Provide the (x, y) coordinate of the cell's center where the given text is located.  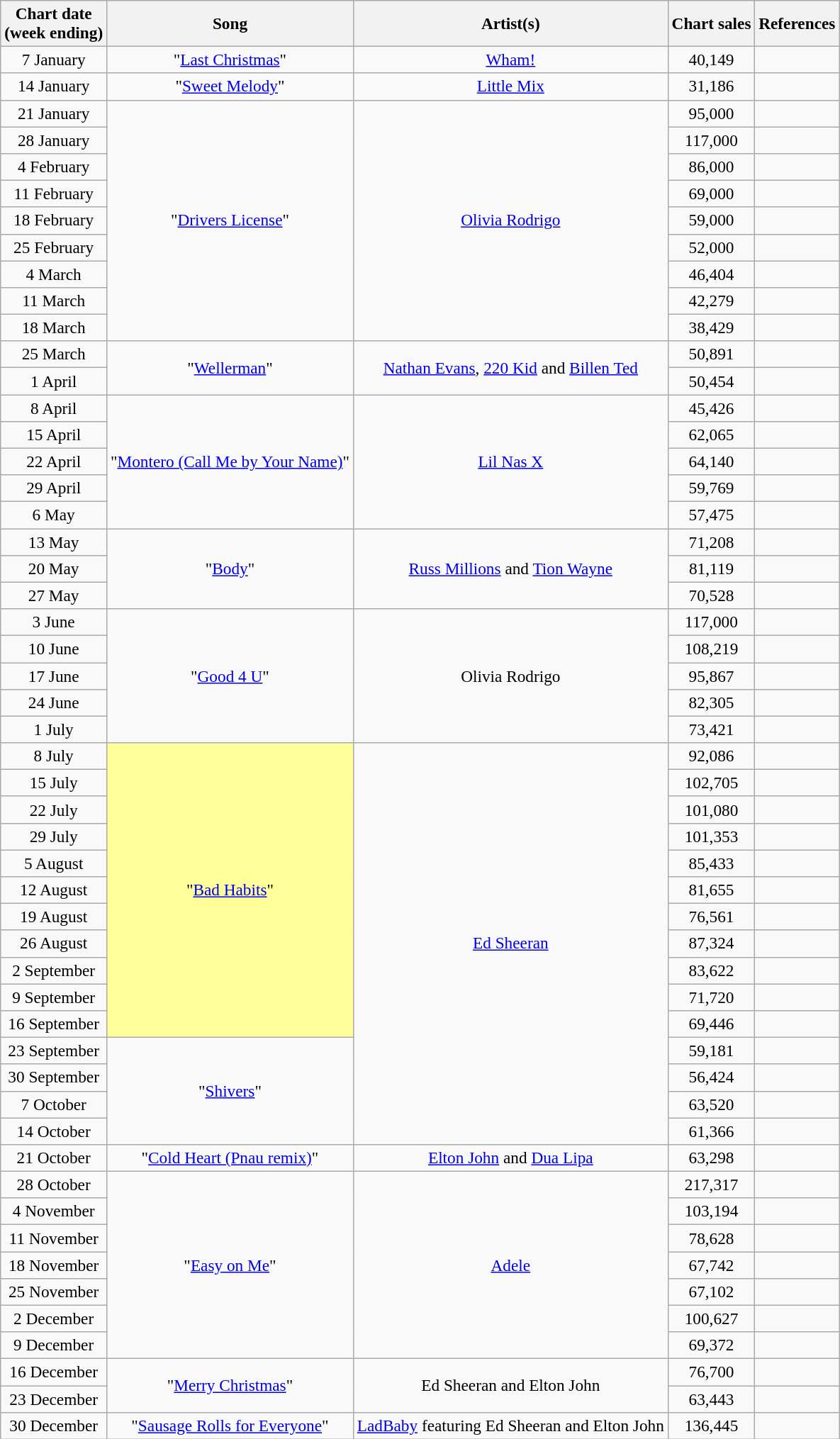
61,366 (712, 1131)
Chart sales (712, 23)
24 June (54, 702)
87,324 (712, 944)
"Wellerman" (230, 368)
25 February (54, 247)
69,372 (712, 1345)
15 April (54, 435)
"Sausage Rolls for Everyone" (230, 1426)
22 April (54, 461)
1 April (54, 381)
50,454 (712, 381)
30 September (54, 1077)
63,298 (712, 1158)
Lil Nas X (510, 461)
62,065 (712, 435)
LadBaby featuring Ed Sheeran and Elton John (510, 1426)
9 December (54, 1345)
50,891 (712, 354)
136,445 (712, 1426)
82,305 (712, 702)
92,086 (712, 756)
83,622 (712, 970)
95,867 (712, 676)
References (797, 23)
8 July (54, 756)
4 November (54, 1211)
1 July (54, 729)
52,000 (712, 247)
20 May (54, 569)
23 September (54, 1051)
5 August (54, 863)
"Shivers" (230, 1090)
4 February (54, 167)
27 May (54, 595)
16 December (54, 1372)
86,000 (712, 167)
14 October (54, 1131)
Song (230, 23)
15 July (54, 783)
95,000 (712, 113)
217,317 (712, 1185)
3 June (54, 622)
71,720 (712, 997)
38,429 (712, 327)
6 May (54, 515)
Ed Sheeran (510, 943)
Chart date(week ending) (54, 23)
"Sweet Melody" (230, 86)
108,219 (712, 649)
31,186 (712, 86)
"Body" (230, 569)
2 December (54, 1318)
73,421 (712, 729)
8 April (54, 408)
"Montero (Call Me by Your Name)" (230, 461)
28 October (54, 1185)
81,655 (712, 890)
Artist(s) (510, 23)
59,769 (712, 488)
"Merry Christmas" (230, 1385)
18 February (54, 220)
71,208 (712, 542)
67,102 (712, 1292)
59,181 (712, 1051)
56,424 (712, 1077)
25 November (54, 1292)
11 November (54, 1238)
2 September (54, 970)
Nathan Evans, 220 Kid and Billen Ted (510, 368)
29 April (54, 488)
25 March (54, 354)
"Last Christmas" (230, 60)
"Good 4 U" (230, 675)
28 January (54, 140)
63,520 (712, 1104)
"Drivers License" (230, 220)
22 July (54, 810)
"Easy on Me" (230, 1265)
76,561 (712, 917)
69,446 (712, 1024)
69,000 (712, 194)
101,080 (712, 810)
9 September (54, 997)
18 March (54, 327)
4 March (54, 274)
21 January (54, 113)
63,443 (712, 1399)
"Bad Habits" (230, 890)
101,353 (712, 836)
7 January (54, 60)
23 December (54, 1399)
46,404 (712, 274)
16 September (54, 1024)
21 October (54, 1158)
"Cold Heart (Pnau remix)" (230, 1158)
13 May (54, 542)
18 November (54, 1265)
45,426 (712, 408)
59,000 (712, 220)
78,628 (712, 1238)
100,627 (712, 1318)
Adele (510, 1265)
30 December (54, 1426)
11 February (54, 194)
70,528 (712, 595)
29 July (54, 836)
26 August (54, 944)
11 March (54, 301)
42,279 (712, 301)
57,475 (712, 515)
85,433 (712, 863)
103,194 (712, 1211)
Wham! (510, 60)
Little Mix (510, 86)
17 June (54, 676)
Elton John and Dua Lipa (510, 1158)
Ed Sheeran and Elton John (510, 1385)
64,140 (712, 461)
76,700 (712, 1372)
40,149 (712, 60)
14 January (54, 86)
102,705 (712, 783)
12 August (54, 890)
67,742 (712, 1265)
81,119 (712, 569)
19 August (54, 917)
7 October (54, 1104)
Russ Millions and Tion Wayne (510, 569)
10 June (54, 649)
